For the text-containing cell, return its midpoint in (x, y) coordinate format. 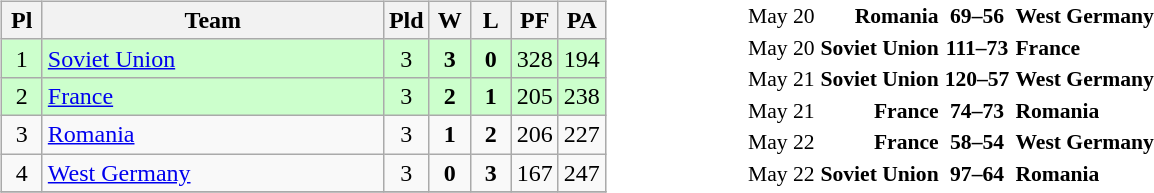
120–57 (977, 79)
58–54 (977, 142)
69–56 (977, 16)
West Germany (212, 173)
194 (582, 58)
205 (534, 96)
Team (212, 20)
74–73 (977, 110)
167 (534, 173)
227 (582, 134)
206 (534, 134)
247 (582, 173)
Pld (406, 20)
Pl (22, 20)
4 (22, 173)
L (490, 20)
PA (582, 20)
111–73 (977, 47)
PF (534, 20)
328 (534, 58)
W (450, 20)
238 (582, 96)
97–64 (977, 173)
